Output the (X, Y) coordinate of the center of the cell containing the given text.  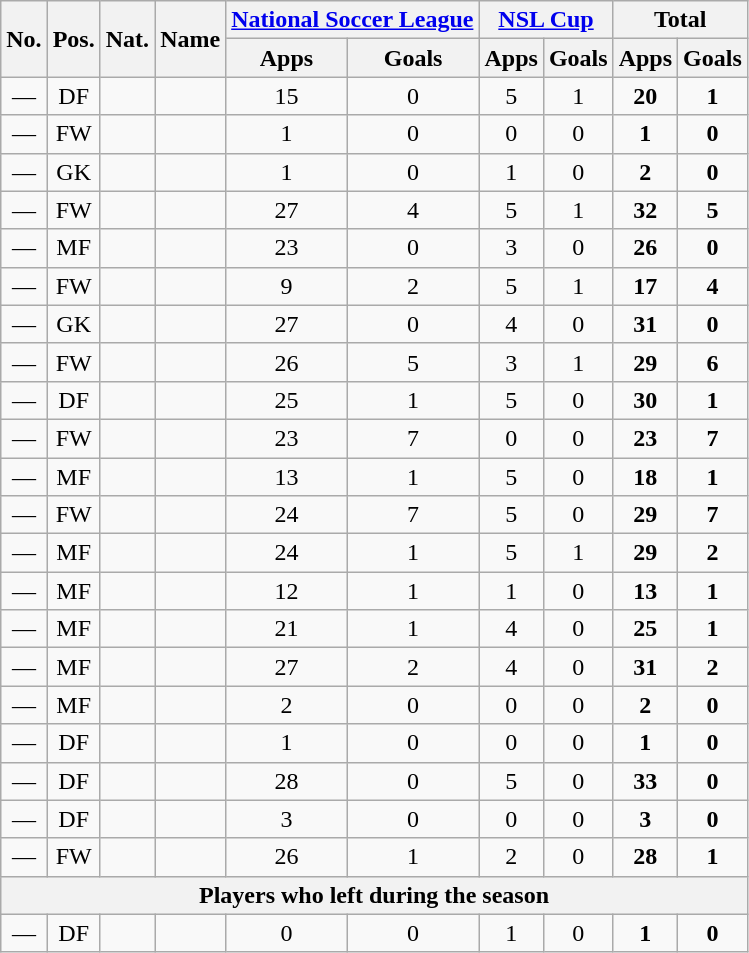
17 (645, 286)
No. (24, 39)
Pos. (74, 39)
18 (645, 477)
Name (190, 39)
NSL Cup (546, 20)
Total (680, 20)
30 (645, 400)
Nat. (127, 39)
21 (287, 629)
9 (287, 286)
15 (287, 96)
National Soccer League (352, 20)
Players who left during the season (374, 895)
20 (645, 96)
6 (713, 362)
32 (645, 210)
12 (287, 591)
33 (645, 781)
